Return the [X, Y] coordinate for the center point of the cell that contains the specified text.  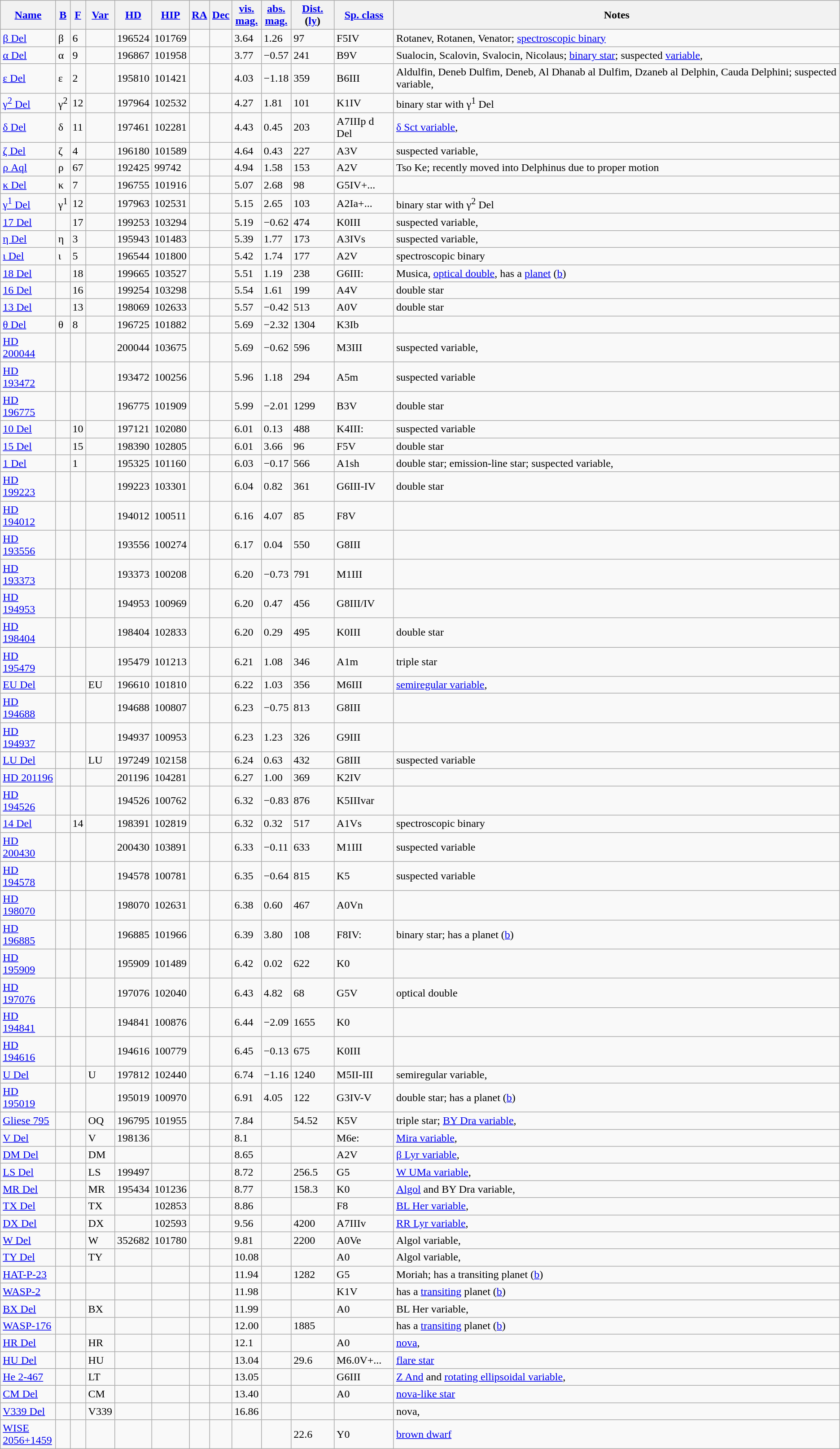
227 [313, 151]
29.6 [313, 1360]
12.1 [247, 1343]
1.03 [276, 685]
EU Del [28, 685]
813 [313, 708]
−2.01 [276, 406]
HIP [171, 15]
101236 [171, 1189]
101909 [171, 406]
HD 198404 [28, 632]
1.26 [276, 38]
100762 [171, 801]
495 [313, 632]
513 [313, 307]
DX Del [28, 1223]
103 [313, 204]
198069 [133, 307]
102531 [171, 204]
1 [78, 463]
791 [313, 574]
A7IIIp d Del [364, 127]
101769 [171, 38]
5.96 [247, 377]
vis.mag. [247, 15]
5.54 [247, 290]
6.17 [247, 545]
11.99 [247, 1308]
1299 [313, 406]
238 [313, 273]
−1.16 [276, 1075]
δ [63, 127]
5.99 [247, 406]
14 Del [28, 824]
HD 196885 [28, 935]
192425 [133, 168]
−0.75 [276, 708]
193373 [133, 574]
9 [78, 55]
195019 [133, 1098]
2200 [313, 1240]
WASP-176 [28, 1326]
194526 [133, 801]
HD 194953 [28, 603]
WISE 2056+1459 [28, 1435]
352682 [133, 1240]
196524 [133, 38]
Aldulfin, Deneb Dulfim, Deneb, Al Dhanab al Dulfim, Dzaneb al Delphin, Cauda Delphini; suspected variable, [617, 78]
−2.32 [276, 325]
2.68 [276, 185]
101916 [171, 185]
6.44 [247, 1022]
197249 [133, 760]
K4III: [364, 429]
195434 [133, 1189]
197076 [133, 993]
HR [100, 1343]
1.08 [276, 662]
−0.57 [276, 55]
2 [78, 78]
B6III [364, 78]
BX [100, 1308]
Tso Ke; recently moved into Delphinus due to proper motion [617, 168]
flare star [617, 1360]
Dec [221, 15]
CM Del [28, 1394]
M6e: [364, 1138]
ι [63, 256]
0.47 [276, 603]
β Lyr variable, [617, 1155]
6.24 [247, 760]
2.65 [276, 204]
102158 [171, 760]
δ Sct variable, [617, 127]
A3V [364, 151]
6.74 [247, 1075]
200044 [133, 347]
HD [133, 15]
Sp. class [364, 15]
100511 [171, 515]
18 Del [28, 273]
HD 194012 [28, 515]
ζ Del [28, 151]
153 [313, 168]
98 [313, 185]
G6III-IV [364, 487]
100781 [171, 876]
HU Del [28, 1360]
102440 [171, 1075]
5.39 [247, 239]
194841 [133, 1022]
ε [63, 78]
0.45 [276, 127]
101882 [171, 325]
K5V [364, 1121]
Y0 [364, 1435]
−0.73 [276, 574]
198390 [133, 446]
Moriah; has a transiting planet (b) [617, 1274]
102532 [171, 103]
195325 [133, 463]
102633 [171, 307]
5.15 [247, 204]
4.64 [247, 151]
198070 [133, 905]
TX [100, 1206]
194578 [133, 876]
MR [100, 1189]
5.51 [247, 273]
HD 194688 [28, 708]
4.07 [276, 515]
A0Ve [364, 1240]
Var [100, 15]
16 Del [28, 290]
0.32 [276, 824]
102281 [171, 127]
198136 [133, 1138]
−0.13 [276, 1051]
346 [313, 662]
6.27 [247, 777]
196544 [133, 256]
195909 [133, 963]
WASP-2 [28, 1291]
U Del [28, 1075]
4.05 [276, 1098]
F8IV: [364, 935]
K5IIIvar [364, 801]
16 [78, 290]
M5II-III [364, 1075]
OQ [100, 1121]
7.84 [247, 1121]
13 Del [28, 307]
6.35 [247, 876]
197812 [133, 1075]
102833 [171, 632]
HD 201196 [28, 777]
194937 [133, 737]
4.94 [247, 168]
67 [78, 168]
BX Del [28, 1308]
1655 [313, 1022]
1.00 [276, 777]
1282 [313, 1274]
3.80 [276, 935]
−0.83 [276, 801]
double star; emission-line star; suspected variable, [617, 463]
ε Del [28, 78]
γ1 Del [28, 204]
876 [313, 801]
193556 [133, 545]
A7IIIv [364, 1223]
K3Ib [364, 325]
8 [78, 325]
241 [313, 55]
474 [313, 222]
β [63, 38]
11 [78, 127]
LS [100, 1172]
101810 [171, 685]
100970 [171, 1098]
HD 193472 [28, 377]
6.91 [247, 1098]
HD 194937 [28, 737]
4 [78, 151]
6.22 [247, 685]
RR Lyr variable, [617, 1223]
CM [100, 1394]
F5IV [364, 38]
177 [313, 256]
194012 [133, 515]
6.45 [247, 1051]
566 [313, 463]
101780 [171, 1240]
196755 [133, 185]
13.05 [247, 1377]
binary star with γ1 Del [617, 103]
4.27 [247, 103]
195943 [133, 239]
102805 [171, 446]
100208 [171, 574]
359 [313, 78]
6.42 [247, 963]
9.81 [247, 1240]
A1sh [364, 463]
F5V [364, 446]
κ Del [28, 185]
17 Del [28, 222]
HD 194526 [28, 801]
196867 [133, 55]
abs.mag. [276, 15]
456 [313, 603]
0.13 [276, 429]
G6III [364, 1377]
0.02 [276, 963]
196885 [133, 935]
100807 [171, 708]
432 [313, 760]
HD 194578 [28, 876]
HD 198070 [28, 905]
U [100, 1075]
DM [100, 1155]
HD 194841 [28, 1022]
11.94 [247, 1274]
4.03 [247, 78]
101958 [171, 55]
622 [313, 963]
4200 [313, 1223]
nova-like star [617, 1394]
W [100, 1240]
K1V [364, 1291]
V [100, 1138]
7 [78, 185]
MR Del [28, 1189]
G6III: [364, 273]
F [78, 15]
LU [100, 760]
194616 [133, 1051]
−0.42 [276, 307]
199253 [133, 222]
5.42 [247, 256]
LS Del [28, 1172]
0.04 [276, 545]
6.03 [247, 463]
815 [313, 876]
197121 [133, 429]
α Del [28, 55]
Sualocin, Scalovin, Svalocin, Nicolaus; binary star; suspected variable, [617, 55]
200430 [133, 847]
550 [313, 545]
196725 [133, 325]
4.82 [276, 993]
G9III [364, 737]
1304 [313, 325]
100969 [171, 603]
HD 195909 [28, 963]
Gliese 795 [28, 1121]
102853 [171, 1206]
Name [28, 15]
97 [313, 38]
0.43 [276, 151]
1.58 [276, 168]
101966 [171, 935]
195810 [133, 78]
99742 [171, 168]
13 [78, 307]
ρ [63, 168]
A0V [364, 307]
Mira variable, [617, 1138]
196180 [133, 151]
3 [78, 239]
101483 [171, 239]
K5 [364, 876]
3.64 [247, 38]
85 [313, 515]
HD 194616 [28, 1051]
54.52 [313, 1121]
158.3 [313, 1189]
197963 [133, 204]
0.82 [276, 487]
η Del [28, 239]
196610 [133, 685]
12.00 [247, 1326]
ρ Aql [28, 168]
RA [200, 15]
201196 [133, 777]
8.72 [247, 1172]
A3IVs [364, 239]
F8 [364, 1206]
HD 193556 [28, 545]
A1Vs [364, 824]
196795 [133, 1121]
122 [313, 1098]
96 [313, 446]
369 [313, 777]
6 [78, 38]
101489 [171, 963]
100953 [171, 737]
0.29 [276, 632]
binary star; has a planet (b) [617, 935]
108 [313, 935]
triple star; BY Dra variable, [617, 1121]
102593 [171, 1223]
198391 [133, 824]
B3V [364, 406]
8.1 [247, 1138]
γ1 [63, 204]
199 [313, 290]
6.33 [247, 847]
8.65 [247, 1155]
103891 [171, 847]
675 [313, 1051]
−2.09 [276, 1022]
B [63, 15]
16.86 [247, 1411]
0.63 [276, 760]
Musica, optical double, has a planet (b) [617, 273]
A2Ia+... [364, 204]
V339 [100, 1411]
294 [313, 377]
HAT-P-23 [28, 1274]
HR Del [28, 1343]
102080 [171, 429]
V339 Del [28, 1411]
68 [313, 993]
6.38 [247, 905]
17 [78, 222]
1.74 [276, 256]
LT [100, 1377]
M6III [364, 685]
5 [78, 256]
101955 [171, 1121]
256.5 [313, 1172]
θ [63, 325]
1.81 [276, 103]
100274 [171, 545]
199665 [133, 273]
198404 [133, 632]
10 [78, 429]
G8III/IV [364, 603]
6.43 [247, 993]
101 [313, 103]
LU Del [28, 760]
103298 [171, 290]
11.98 [247, 1291]
γ2 [63, 103]
194953 [133, 603]
10 Del [28, 429]
HU [100, 1360]
196775 [133, 406]
Algol and BY Dra variable, [617, 1189]
6.16 [247, 515]
−1.18 [276, 78]
Z And and rotating ellipsoidal variable, [617, 1377]
195479 [133, 662]
brown dwarf [617, 1435]
DM Del [28, 1155]
101800 [171, 256]
1240 [313, 1075]
HD 197076 [28, 993]
6.39 [247, 935]
197964 [133, 103]
8.86 [247, 1206]
14 [78, 824]
103675 [171, 347]
9.56 [247, 1223]
triple star [617, 662]
1.19 [276, 273]
optical double [617, 993]
M3III [364, 347]
HD 200430 [28, 847]
K1IV [364, 103]
W Del [28, 1240]
5.57 [247, 307]
Rotanev, Rotanen, Venator; spectroscopic binary [617, 38]
W UMa variable, [617, 1172]
EU [100, 685]
197461 [133, 127]
194688 [133, 708]
104281 [171, 777]
binary star with γ2 Del [617, 204]
HD 199223 [28, 487]
5.07 [247, 185]
G5IV+... [364, 185]
13.40 [247, 1394]
6.04 [247, 487]
A4V [364, 290]
18 [78, 273]
HD 195019 [28, 1098]
100876 [171, 1022]
102819 [171, 824]
15 Del [28, 446]
199223 [133, 487]
Dist. (ly) [313, 15]
−0.11 [276, 847]
1.23 [276, 737]
G5V [364, 993]
6.21 [247, 662]
10.08 [247, 1257]
101213 [171, 662]
1.18 [276, 377]
HD 196775 [28, 406]
−0.64 [276, 876]
101160 [171, 463]
22.6 [313, 1435]
HD 193373 [28, 574]
γ2 Del [28, 103]
HD 195479 [28, 662]
HD 200044 [28, 347]
326 [313, 737]
V Del [28, 1138]
ζ [63, 151]
δ Del [28, 127]
1 Del [28, 463]
173 [313, 239]
β Del [28, 38]
He 2-467 [28, 1377]
M6.0V+... [364, 1360]
G3IV-V [364, 1098]
1885 [313, 1326]
F8V [364, 515]
13.04 [247, 1360]
κ [63, 185]
103527 [171, 273]
199497 [133, 1172]
467 [313, 905]
3.66 [276, 446]
100779 [171, 1051]
A1m [364, 662]
K2IV [364, 777]
100256 [171, 377]
α [63, 55]
193472 [133, 377]
B9V [364, 55]
−0.17 [276, 463]
η [63, 239]
TY Del [28, 1257]
TY [100, 1257]
3.77 [247, 55]
488 [313, 429]
TX Del [28, 1206]
5.19 [247, 222]
517 [313, 824]
0.60 [276, 905]
103294 [171, 222]
199254 [133, 290]
101589 [171, 151]
1.61 [276, 290]
A0Vn [364, 905]
361 [313, 487]
θ Del [28, 325]
102631 [171, 905]
15 [78, 446]
double star; has a planet (b) [617, 1098]
203 [313, 127]
4.43 [247, 127]
A5m [364, 377]
ι Del [28, 256]
8.77 [247, 1189]
103301 [171, 487]
101421 [171, 78]
596 [313, 347]
633 [313, 847]
1.77 [276, 239]
356 [313, 685]
102040 [171, 993]
Notes [617, 15]
DX [100, 1223]
